Identify which cell holds the provided text, then report its (x, y) central coordinate. 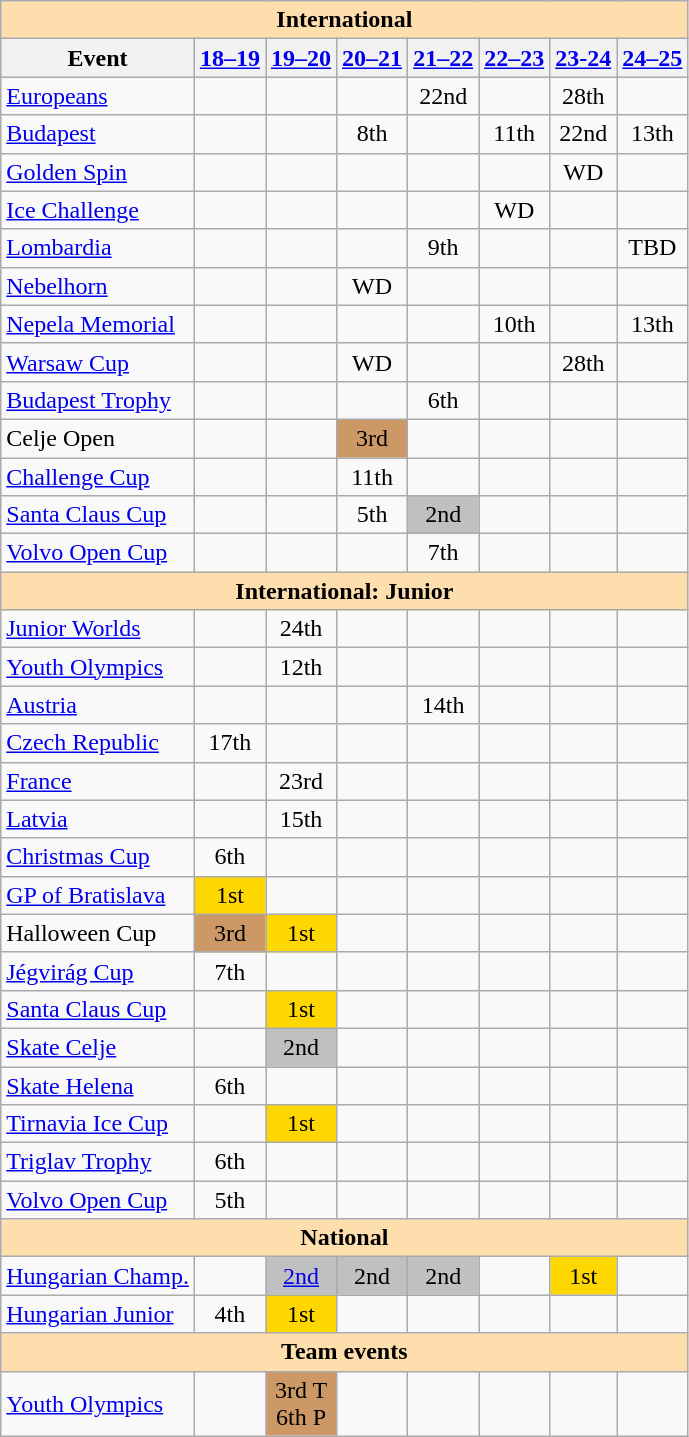
Lombardia (98, 248)
17th (230, 743)
21–22 (444, 58)
Celje Open (98, 438)
9th (444, 248)
National (344, 1238)
24th (302, 629)
International (344, 20)
23-24 (584, 58)
4th (230, 1314)
Hungarian Junior (98, 1314)
GP of Bratislava (98, 895)
Nepela Memorial (98, 324)
Austria (98, 705)
Latvia (98, 819)
Tirnavia Ice Cup (98, 1124)
Budapest Trophy (98, 400)
Skate Helena (98, 1085)
Event (98, 58)
23rd (302, 781)
Triglav Trophy (98, 1162)
Jégvirág Cup (98, 971)
20–21 (372, 58)
Golden Spin (98, 172)
22–23 (514, 58)
8th (372, 134)
Team events (344, 1352)
Europeans (98, 96)
24–25 (652, 58)
14th (444, 705)
Budapest (98, 134)
Halloween Cup (98, 933)
Hungarian Champ. (98, 1276)
18–19 (230, 58)
Christmas Cup (98, 857)
Warsaw Cup (98, 362)
15th (302, 819)
12th (302, 667)
Nebelhorn (98, 286)
3rd T 6th P (302, 1404)
10th (514, 324)
19–20 (302, 58)
Skate Celje (98, 1047)
Challenge Cup (98, 477)
International: Junior (344, 591)
France (98, 781)
Junior Worlds (98, 629)
Czech Republic (98, 743)
Ice Challenge (98, 210)
TBD (652, 248)
